Find where the given text appears and provide that cell's center as (X, Y) coordinate. 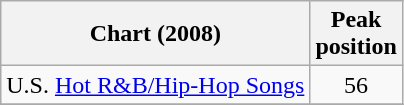
Peakposition (356, 34)
U.S. Hot R&B/Hip-Hop Songs (156, 85)
Chart (2008) (156, 34)
56 (356, 85)
